Scan for the cell matching the given text and deliver its [X, Y] coordinate at center. 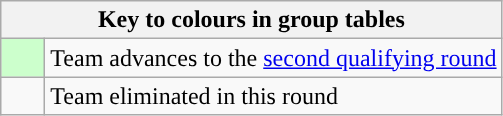
Key to colours in group tables [252, 20]
Team eliminated in this round [274, 96]
Team advances to the second qualifying round [274, 58]
